Search for the cell housing the specified text and yield its (x, y) center coordinate. 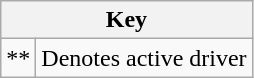
Denotes active driver (144, 58)
Key (126, 20)
** (18, 58)
